Scan for the cell matching the given text and deliver its (x, y) coordinate at center. 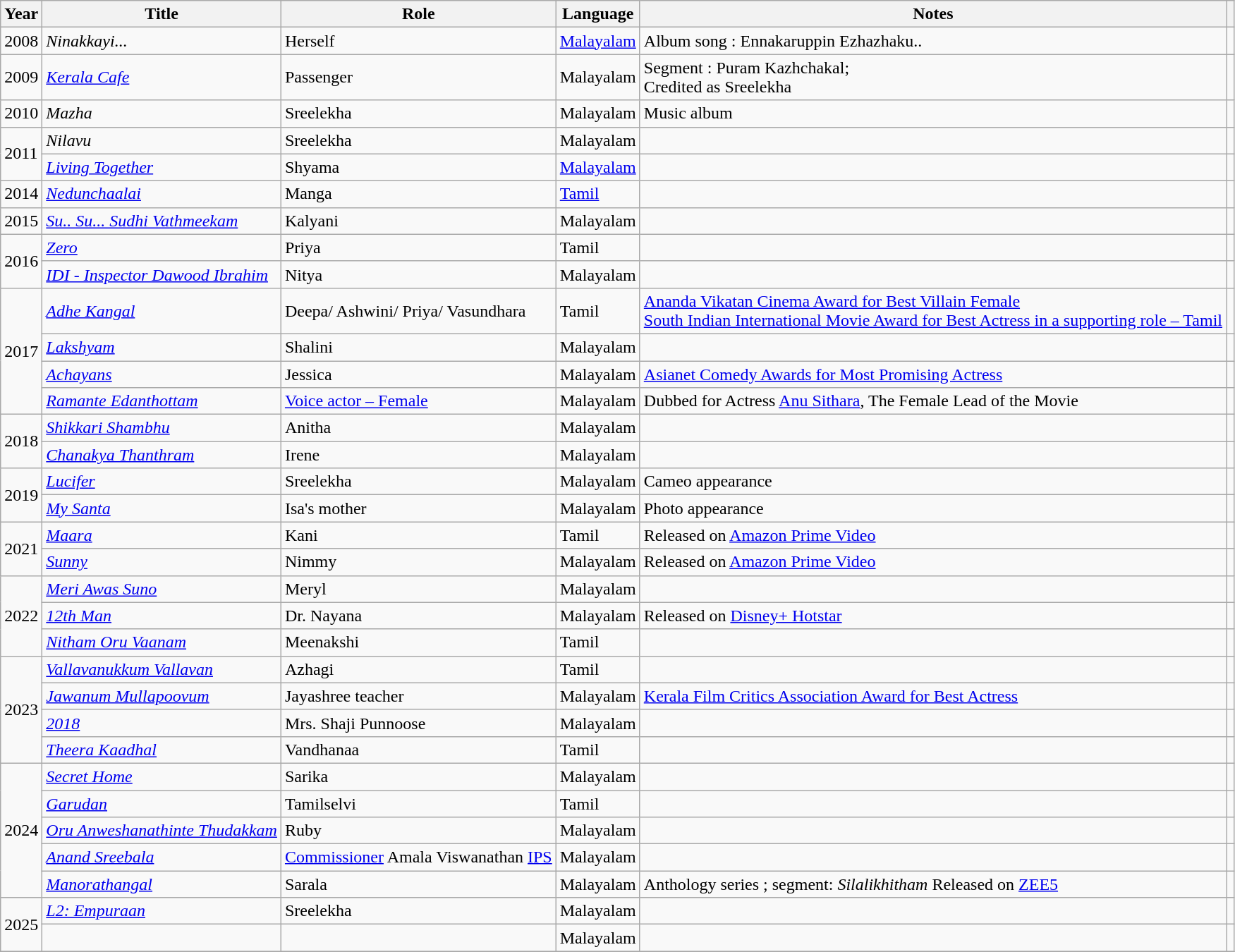
Nimmy (418, 562)
Meri Awas Suno (162, 589)
2011 (21, 154)
Azhagi (418, 669)
Oru Anweshanathinte Thudakkam (162, 831)
Kani (418, 535)
Ruby (418, 831)
Tamilselvi (418, 803)
Priya (418, 248)
Lakshyam (162, 347)
Adhe Kangal (162, 310)
Sunny (162, 562)
Shyama (418, 167)
Nedunchaalai (162, 194)
12th Man (162, 616)
2024 (21, 830)
Lucifer (162, 482)
2016 (21, 261)
Achayans (162, 374)
Meenakshi (418, 642)
Released on Disney+ Hotstar (932, 616)
Language (598, 14)
Zero (162, 248)
2022 (21, 616)
Sarala (418, 884)
Anthology series ; segment: Silalikhitham Released on ZEE5 (932, 884)
2009 (21, 78)
Notes (932, 14)
Isa's mother (418, 508)
2023 (21, 709)
Sarika (418, 776)
Commissioner Amala Viswanathan IPS (418, 858)
Segment : Puram Kazhchakal; Credited as Sreelekha (932, 78)
Shalini (418, 347)
2008 (21, 41)
Ananda Vikatan Cinema Award for Best Villain Female South Indian International Movie Award for Best Actress in a supporting role – Tamil (932, 310)
Manga (418, 194)
Chanakya Thanthram (162, 455)
2017 (21, 351)
Nitham Oru Vaanam (162, 642)
Nitya (418, 274)
Kerala Cafe (162, 78)
Maara (162, 535)
2021 (21, 549)
Photo appearance (932, 508)
Asianet Comedy Awards for Most Promising Actress (932, 374)
Year (21, 14)
Jayashree teacher (418, 696)
Jessica (418, 374)
Kalyani (418, 221)
Passenger (418, 78)
Shikkari Shambhu (162, 428)
Anitha (418, 428)
Album song : Ennakaruppin Ezhazhaku.. (932, 41)
Theera Kaadhal (162, 750)
My Santa (162, 508)
Herself (418, 41)
Garudan (162, 803)
Title (162, 14)
Music album (932, 114)
Meryl (418, 589)
2010 (21, 114)
Role (418, 14)
Nilavu (162, 140)
Ramante Edanthottam (162, 401)
Ninakkayi... (162, 41)
IDI - Inspector Dawood Ibrahim (162, 274)
2019 (21, 495)
Vallavanukkum Vallavan (162, 669)
Deepa/ Ashwini/ Priya/ Vasundhara (418, 310)
Kerala Film Critics Association Award for Best Actress (932, 696)
Cameo appearance (932, 482)
Dr. Nayana (418, 616)
2015 (21, 221)
Mrs. Shaji Punnoose (418, 723)
L2: Empuraan (162, 911)
Jawanum Mullapoovum (162, 696)
Anand Sreebala (162, 858)
Mazha (162, 114)
Living Together (162, 167)
Dubbed for Actress Anu Sithara, The Female Lead of the Movie (932, 401)
Secret Home (162, 776)
Su.. Su... Sudhi Vathmeekam (162, 221)
Voice actor – Female (418, 401)
2014 (21, 194)
Irene (418, 455)
Vandhanaa (418, 750)
2025 (21, 924)
Manorathangal (162, 884)
